Scan for the cell matching the given text and deliver its [X, Y] coordinate at center. 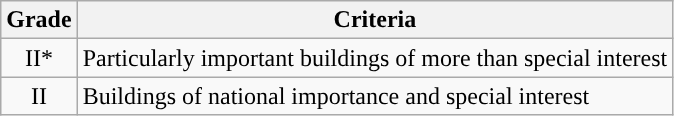
Criteria [375, 20]
Buildings of national importance and special interest [375, 96]
Particularly important buildings of more than special interest [375, 58]
II [39, 96]
Grade [39, 20]
II* [39, 58]
